Capture the cell that displays the provided text and extract its (x, y) central coordinate. 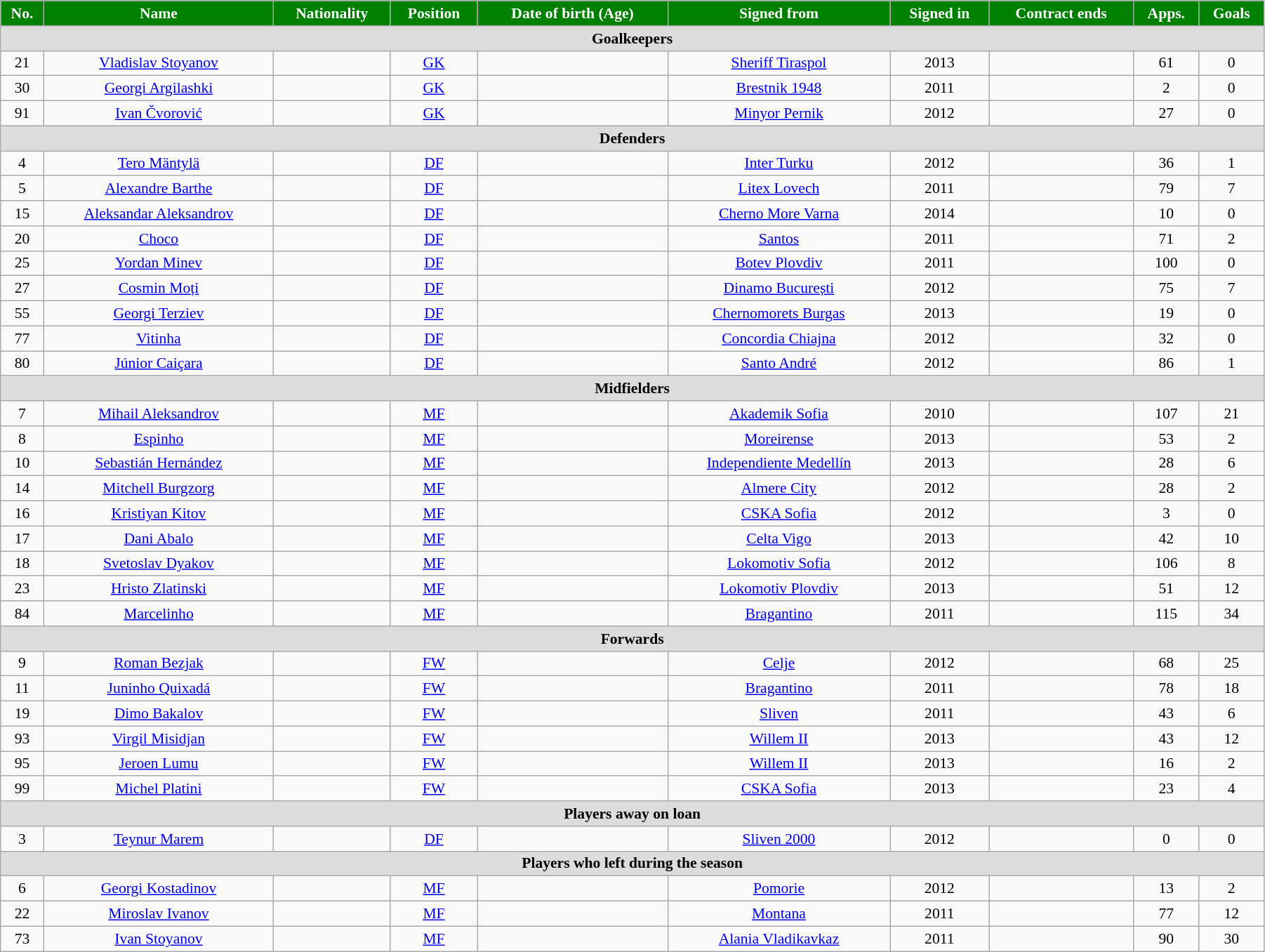
75 (1167, 289)
Júnior Caiçara (159, 364)
Juninho Quixadá (159, 689)
Moreirense (779, 439)
51 (1167, 589)
Lokomotiv Sofia (779, 564)
Alania Vladikavkaz (779, 939)
Players who left during the season (632, 864)
11 (22, 689)
71 (1167, 239)
78 (1167, 689)
68 (1167, 663)
34 (1231, 614)
Defenders (632, 138)
Signed from (779, 13)
Hristo Zlatinski (159, 589)
Ivan Čvorović (159, 114)
Tero Mäntylä (159, 164)
Vladislav Stoyanov (159, 63)
15 (22, 213)
14 (22, 489)
Date of birth (Age) (573, 13)
Mihail Aleksandrov (159, 414)
Yordan Minev (159, 263)
55 (22, 314)
Kristiyan Kitov (159, 514)
5 (22, 189)
80 (22, 364)
91 (22, 114)
Jeroen Lumu (159, 764)
Ivan Stoyanov (159, 939)
17 (22, 538)
Cherno More Varna (779, 213)
2010 (939, 414)
73 (22, 939)
115 (1167, 614)
Svetoslav Dyakov (159, 564)
Alexandre Barthe (159, 189)
107 (1167, 414)
Position (434, 13)
Choco (159, 239)
Goalkeepers (632, 39)
Players away on loan (632, 814)
Virgil Misidjan (159, 739)
Contract ends (1061, 13)
Vitinha (159, 338)
9 (22, 663)
13 (1167, 889)
Celje (779, 663)
84 (22, 614)
90 (1167, 939)
Georgi Terziev (159, 314)
93 (22, 739)
Roman Bezjak (159, 663)
Botev Plovdiv (779, 263)
Brestnik 1948 (779, 88)
Dani Abalo (159, 538)
79 (1167, 189)
22 (22, 914)
Nationality (332, 13)
Santo André (779, 364)
Concordia Chiajna (779, 338)
2014 (939, 213)
86 (1167, 364)
Signed in (939, 13)
Inter Turku (779, 164)
Apps. (1167, 13)
Pomorie (779, 889)
Sheriff Tiraspol (779, 63)
95 (22, 764)
Sliven 2000 (779, 839)
53 (1167, 439)
Lokomotiv Plovdiv (779, 589)
No. (22, 13)
Minyor Pernik (779, 114)
Dinamo București (779, 289)
Santos (779, 239)
Miroslav Ivanov (159, 914)
Independiente Medellín (779, 463)
99 (22, 789)
Michel Platini (159, 789)
Espinho (159, 439)
36 (1167, 164)
Mitchell Burgzorg (159, 489)
Montana (779, 914)
Midfielders (632, 389)
32 (1167, 338)
Name (159, 13)
Marcelinho (159, 614)
100 (1167, 263)
Dimo Bakalov (159, 714)
Georgi Argilashki (159, 88)
106 (1167, 564)
Akademik Sofia (779, 414)
61 (1167, 63)
Goals (1231, 13)
Litex Lovech (779, 189)
Sliven (779, 714)
Teynur Marem (159, 839)
Almere City (779, 489)
Aleksandar Aleksandrov (159, 213)
Georgi Kostadinov (159, 889)
Sebastián Hernández (159, 463)
Forwards (632, 639)
Cosmin Moți (159, 289)
Celta Vigo (779, 538)
20 (22, 239)
42 (1167, 538)
Chernomorets Burgas (779, 314)
